Locate the cell with the specified text and output its [X, Y] center coordinate. 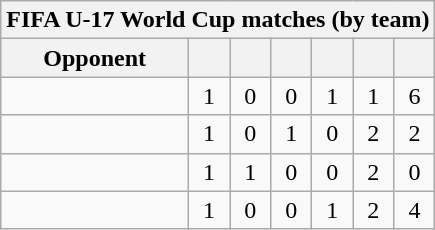
4 [414, 210]
FIFA U-17 World Cup matches (by team) [218, 20]
6 [414, 96]
Opponent [95, 58]
